Determine the (x, y) coordinate at the center of the cell enclosing the given text.  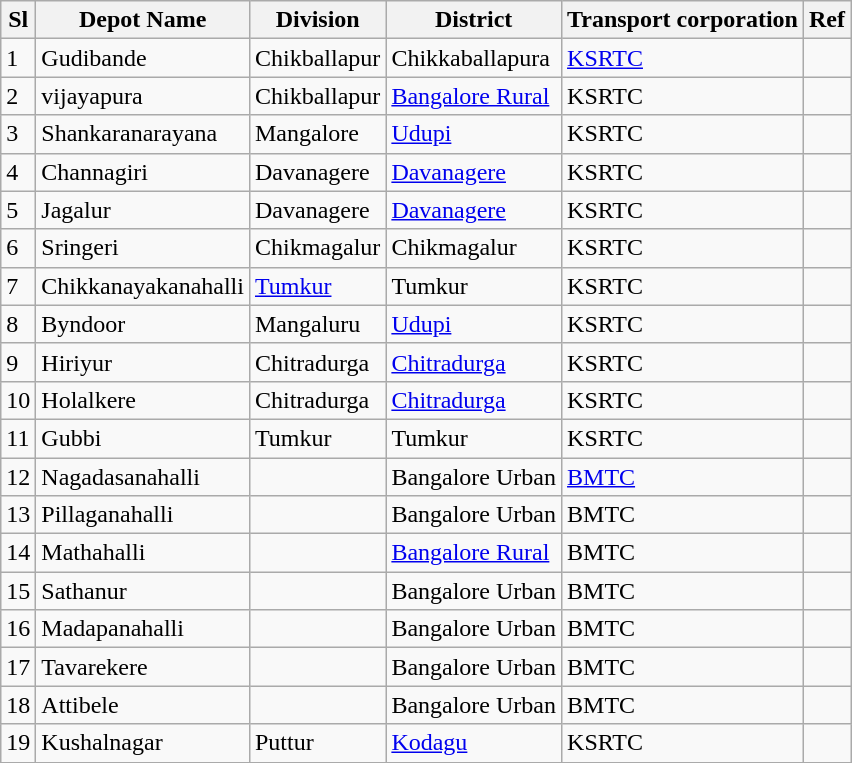
7 (18, 286)
Mangaluru (317, 324)
Sathanur (143, 591)
Division (317, 20)
Holalkere (143, 400)
Ref (826, 20)
Sringeri (143, 248)
6 (18, 248)
19 (18, 743)
Sl (18, 20)
Jagalur (143, 210)
15 (18, 591)
Kodagu (474, 743)
District (474, 20)
Hiriyur (143, 362)
Gubbi (143, 438)
Byndoor (143, 324)
Madapanahalli (143, 629)
3 (18, 134)
17 (18, 667)
10 (18, 400)
Shankaranarayana (143, 134)
4 (18, 172)
Attibele (143, 705)
8 (18, 324)
Mathahalli (143, 553)
13 (18, 515)
Puttur (317, 743)
16 (18, 629)
Pillaganahalli (143, 515)
14 (18, 553)
Mangalore (317, 134)
Channagiri (143, 172)
2 (18, 96)
Transport corporation (683, 20)
vijayapura (143, 96)
12 (18, 477)
5 (18, 210)
9 (18, 362)
Nagadasanahalli (143, 477)
Tavarekere (143, 667)
Depot Name (143, 20)
1 (18, 58)
11 (18, 438)
Kushalnagar (143, 743)
Chikkaballapura (474, 58)
Chikkanayakanahalli (143, 286)
18 (18, 705)
Gudibande (143, 58)
